Output the (X, Y) coordinate of the center of the cell containing the given text.  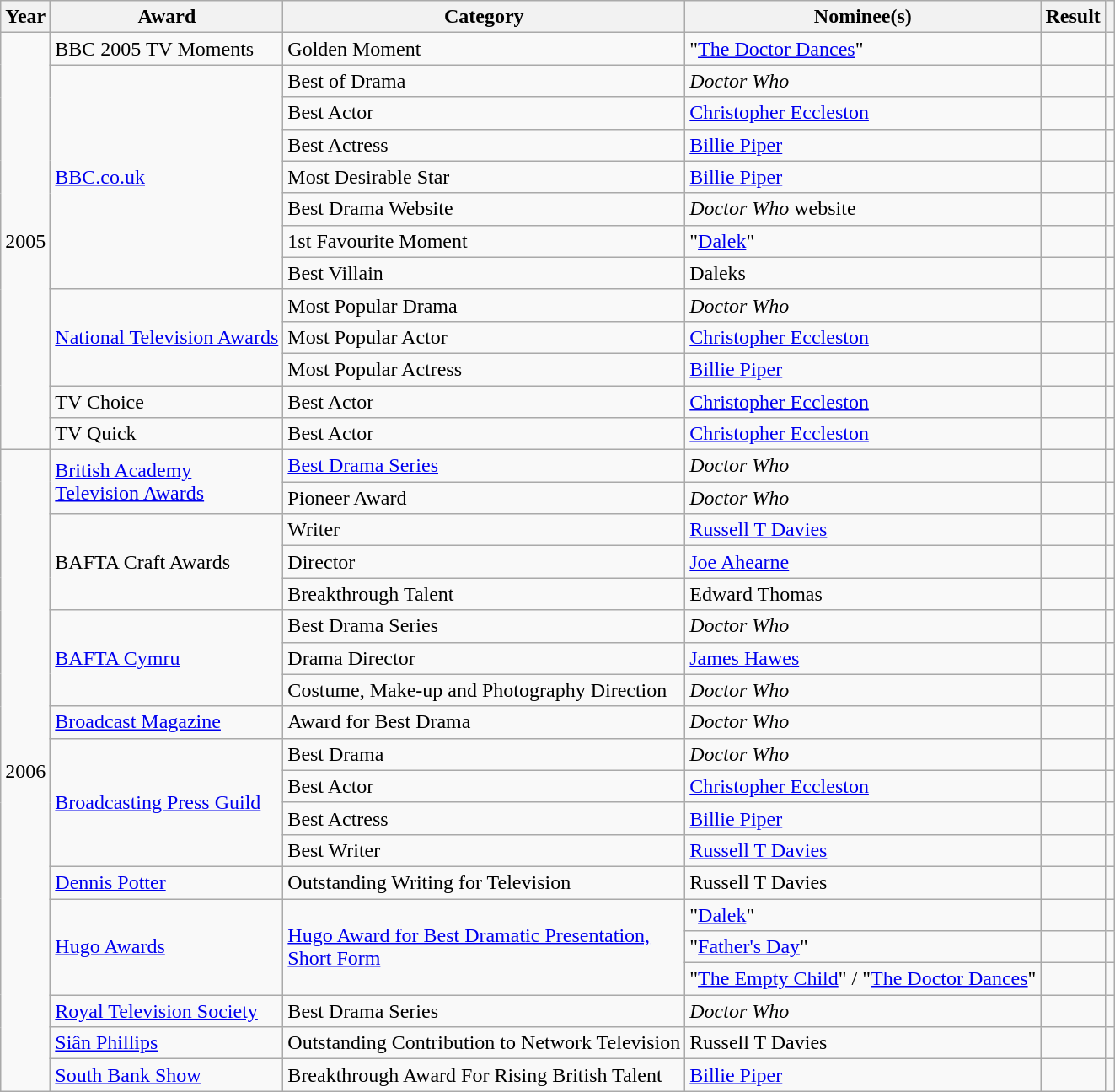
TV Quick (167, 434)
Most Popular Drama (484, 305)
National Television Awards (167, 337)
BAFTA Craft Awards (167, 562)
Best Writer (484, 850)
Golden Moment (484, 49)
Award (167, 17)
Result (1073, 17)
Royal Television Society (167, 1011)
Nominee(s) (863, 17)
Broadcasting Press Guild (167, 802)
Award for Best Drama (484, 722)
Director (484, 562)
Best Drama (484, 754)
British AcademyTelevision Awards (167, 482)
Edward Thomas (863, 594)
2006 (25, 770)
Breakthrough Award For Rising British Talent (484, 1075)
Outstanding Writing for Television (484, 882)
1st Favourite Moment (484, 241)
Broadcast Magazine (167, 722)
Dennis Potter (167, 882)
Costume, Make-up and Photography Direction (484, 690)
Pioneer Award (484, 498)
Best of Drama (484, 81)
Daleks (863, 273)
Outstanding Contribution to Network Television (484, 1043)
Best Drama Website (484, 209)
Category (484, 17)
Joe Ahearne (863, 562)
"Father's Day" (863, 947)
Most Desirable Star (484, 177)
Breakthrough Talent (484, 594)
"The Doctor Dances" (863, 49)
Drama Director (484, 658)
Best Villain (484, 273)
Siân Phillips (167, 1043)
Year (25, 17)
Most Popular Actor (484, 337)
BAFTA Cymru (167, 658)
James Hawes (863, 658)
TV Choice (167, 402)
Hugo Awards (167, 946)
"The Empty Child" / "The Doctor Dances" (863, 979)
Doctor Who website (863, 209)
Hugo Award for Best Dramatic Presentation,Short Form (484, 946)
Writer (484, 530)
BBC.co.uk (167, 177)
South Bank Show (167, 1075)
Most Popular Actress (484, 369)
2005 (25, 241)
BBC 2005 TV Moments (167, 49)
